Search for the cell housing the specified text and yield its [X, Y] center coordinate. 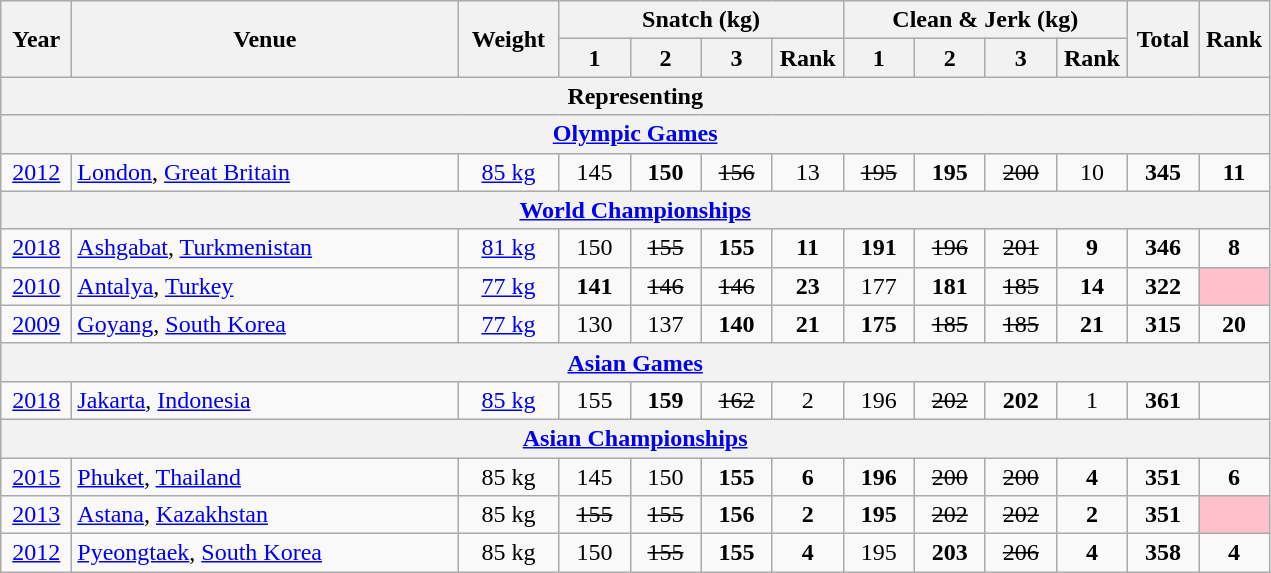
358 [1162, 553]
10 [1092, 172]
Venue [265, 39]
8 [1234, 248]
Total [1162, 39]
Goyang, South Korea [265, 324]
2013 [36, 515]
Olympic Games [636, 134]
14 [1092, 286]
Asian Championships [636, 438]
Phuket, Thailand [265, 477]
World Championships [636, 210]
346 [1162, 248]
315 [1162, 324]
140 [736, 324]
Antalya, Turkey [265, 286]
81 kg [508, 248]
2015 [36, 477]
2010 [36, 286]
177 [878, 286]
20 [1234, 324]
Ashgabat, Turkmenistan [265, 248]
London, Great Britain [265, 172]
191 [878, 248]
181 [950, 286]
Snatch (kg) [701, 20]
203 [950, 553]
206 [1020, 553]
13 [808, 172]
361 [1162, 400]
162 [736, 400]
345 [1162, 172]
159 [666, 400]
201 [1020, 248]
Representing [636, 96]
141 [594, 286]
Weight [508, 39]
Pyeongtaek, South Korea [265, 553]
Astana, Kazakhstan [265, 515]
137 [666, 324]
Jakarta, Indonesia [265, 400]
175 [878, 324]
130 [594, 324]
Clean & Jerk (kg) [985, 20]
9 [1092, 248]
Year [36, 39]
Asian Games [636, 362]
23 [808, 286]
2009 [36, 324]
322 [1162, 286]
